Locate the cell with the specified text and output its (X, Y) center coordinate. 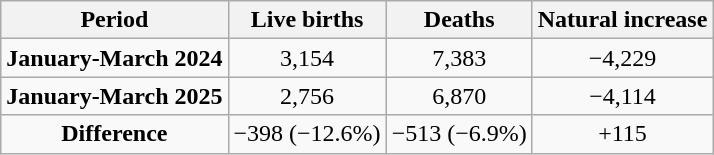
Difference (114, 134)
January-March 2025 (114, 96)
Natural increase (622, 20)
2,756 (307, 96)
−4,114 (622, 96)
Live births (307, 20)
7,383 (459, 58)
Deaths (459, 20)
6,870 (459, 96)
−513 (−6.9%) (459, 134)
+115 (622, 134)
Period (114, 20)
January-March 2024 (114, 58)
−398 (−12.6%) (307, 134)
3,154 (307, 58)
−4,229 (622, 58)
